Capture the cell that displays the provided text and extract its [X, Y] central coordinate. 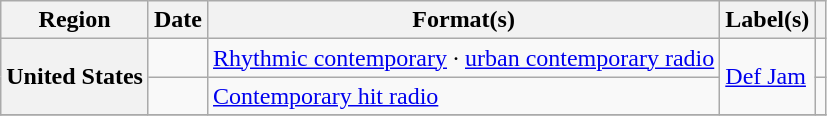
United States [75, 77]
Format(s) [464, 20]
Date [178, 20]
Def Jam [768, 77]
Region [75, 20]
Contemporary hit radio [464, 96]
Rhythmic contemporary · urban contemporary radio [464, 58]
Label(s) [768, 20]
